Scan for the cell matching the given text and deliver its (x, y) coordinate at center. 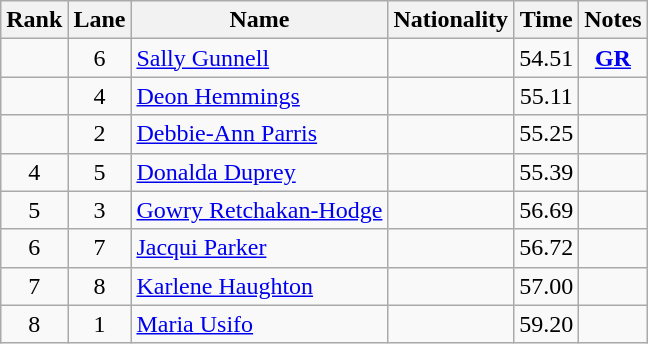
2 (100, 134)
Jacqui Parker (260, 248)
55.25 (546, 134)
Debbie-Ann Parris (260, 134)
Deon Hemmings (260, 96)
Time (546, 20)
3 (100, 210)
Gowry Retchakan-Hodge (260, 210)
Name (260, 20)
GR (613, 58)
56.72 (546, 248)
56.69 (546, 210)
Maria Usifo (260, 324)
Karlene Haughton (260, 286)
55.39 (546, 172)
Rank (34, 20)
57.00 (546, 286)
59.20 (546, 324)
Lane (100, 20)
Notes (613, 20)
54.51 (546, 58)
Donalda Duprey (260, 172)
1 (100, 324)
Sally Gunnell (260, 58)
55.11 (546, 96)
Nationality (451, 20)
